Find where the given text appears and provide that cell's center as [X, Y] coordinate. 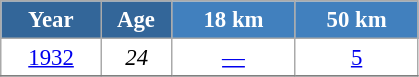
18 km [234, 20]
Age [136, 20]
Year [52, 20]
24 [136, 58]
1932 [52, 58]
5 [356, 58]
50 km [356, 20]
— [234, 58]
